Scan for the cell matching the given text and deliver its (x, y) coordinate at center. 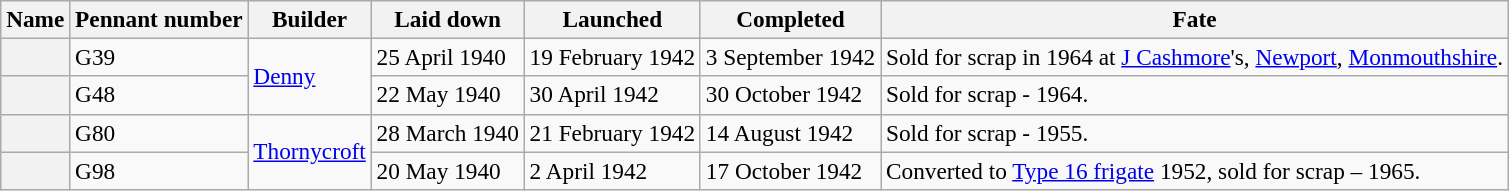
G39 (159, 57)
19 February 1942 (612, 57)
Sold for scrap - 1955. (1195, 133)
2 April 1942 (612, 170)
Name (36, 19)
20 May 1940 (448, 170)
Thornycroft (310, 152)
28 March 1940 (448, 133)
Completed (790, 19)
Converted to Type 16 frigate 1952, sold for scrap – 1965. (1195, 170)
Denny (310, 76)
3 September 1942 (790, 57)
21 February 1942 (612, 133)
22 May 1940 (448, 95)
Laid down (448, 19)
G80 (159, 133)
Pennant number (159, 19)
G48 (159, 95)
30 April 1942 (612, 95)
17 October 1942 (790, 170)
Sold for scrap - 1964. (1195, 95)
Builder (310, 19)
G98 (159, 170)
Sold for scrap in 1964 at J Cashmore's, Newport, Monmouthshire. (1195, 57)
Launched (612, 19)
Fate (1195, 19)
25 April 1940 (448, 57)
30 October 1942 (790, 95)
14 August 1942 (790, 133)
